Capture the cell that displays the provided text and extract its [x, y] central coordinate. 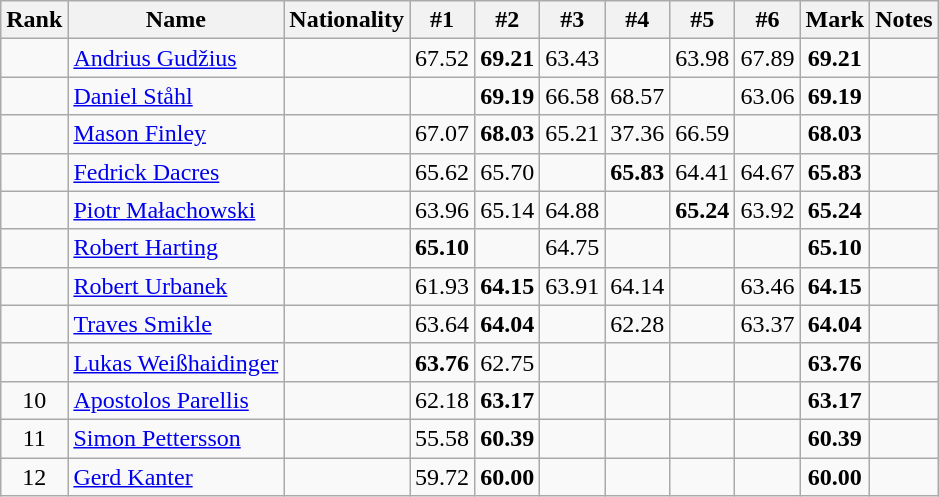
Traves Smikle [176, 324]
#5 [702, 20]
63.64 [442, 324]
#1 [442, 20]
63.37 [768, 324]
Lukas Weißhaidinger [176, 362]
63.91 [572, 286]
65.70 [508, 172]
65.62 [442, 172]
62.18 [442, 400]
67.07 [442, 134]
Apostolos Parellis [176, 400]
Name [176, 20]
62.75 [508, 362]
64.67 [768, 172]
#6 [768, 20]
Nationality [347, 20]
68.57 [638, 96]
#2 [508, 20]
64.41 [702, 172]
62.28 [638, 324]
Robert Urbanek [176, 286]
66.58 [572, 96]
12 [34, 477]
Fedrick Dacres [176, 172]
Daniel Ståhl [176, 96]
Notes [904, 20]
63.98 [702, 58]
Mark [835, 20]
#3 [572, 20]
Andrius Gudžius [176, 58]
63.43 [572, 58]
65.14 [508, 210]
61.93 [442, 286]
64.75 [572, 248]
59.72 [442, 477]
37.36 [638, 134]
67.89 [768, 58]
Gerd Kanter [176, 477]
63.06 [768, 96]
Mason Finley [176, 134]
64.88 [572, 210]
10 [34, 400]
63.96 [442, 210]
#4 [638, 20]
65.21 [572, 134]
66.59 [702, 134]
Piotr Małachowski [176, 210]
Simon Pettersson [176, 438]
55.58 [442, 438]
63.92 [768, 210]
Rank [34, 20]
Robert Harting [176, 248]
67.52 [442, 58]
63.46 [768, 286]
64.14 [638, 286]
11 [34, 438]
